Detect which cell encompasses the target text, then output its [x, y] center coordinate. 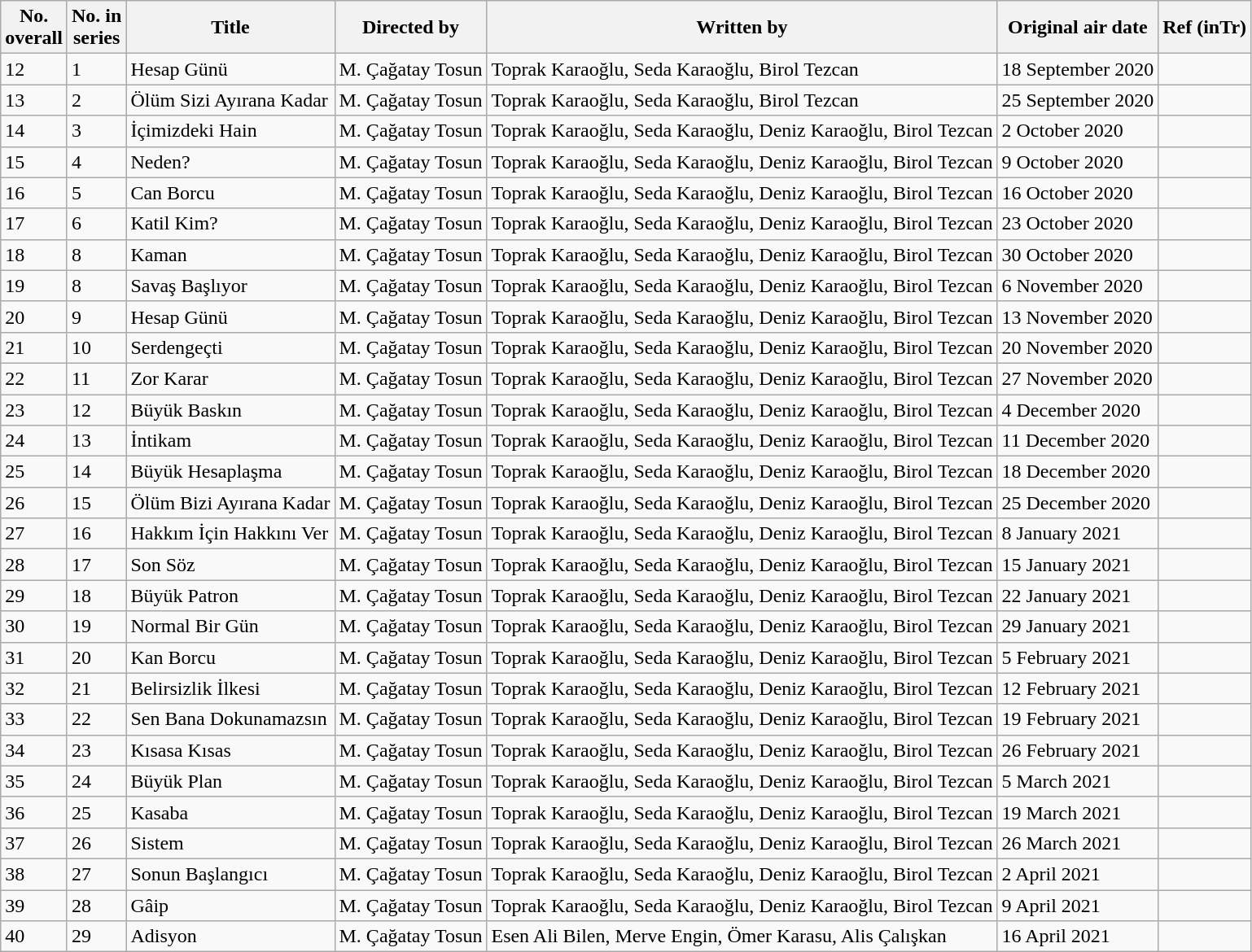
35 [34, 781]
12 February 2021 [1078, 688]
2 October 2020 [1078, 131]
Ölüm Bizi Ayırana Kadar [230, 503]
18 September 2020 [1078, 69]
Büyük Hesaplaşma [230, 472]
İçimizdeki Hain [230, 131]
11 [96, 378]
9 [96, 317]
6 November 2020 [1078, 286]
Katil Kim? [230, 224]
33 [34, 719]
İntikam [230, 441]
Adisyon [230, 937]
Büyük Baskın [230, 409]
Ölüm Sizi Ayırana Kadar [230, 100]
25 September 2020 [1078, 100]
5 March 2021 [1078, 781]
Can Borcu [230, 193]
4 [96, 162]
31 [34, 657]
15 January 2021 [1078, 565]
Written by [742, 28]
Belirsizlik İlkesi [230, 688]
Büyük Plan [230, 781]
Kan Borcu [230, 657]
No.overall [34, 28]
26 March 2021 [1078, 843]
Zor Karar [230, 378]
29 January 2021 [1078, 627]
9 April 2021 [1078, 906]
Savaş Başlıyor [230, 286]
8 January 2021 [1078, 534]
Title [230, 28]
2 [96, 100]
27 November 2020 [1078, 378]
38 [34, 874]
Sistem [230, 843]
40 [34, 937]
Gâip [230, 906]
34 [34, 750]
Neden? [230, 162]
5 February 2021 [1078, 657]
26 February 2021 [1078, 750]
30 October 2020 [1078, 255]
19 March 2021 [1078, 812]
10 [96, 347]
Büyük Patron [230, 596]
Hakkım İçin Hakkını Ver [230, 534]
11 December 2020 [1078, 441]
Esen Ali Bilen, Merve Engin, Ömer Karasu, Alis Çalışkan [742, 937]
1 [96, 69]
Sonun Başlangıcı [230, 874]
Serdengeçti [230, 347]
9 October 2020 [1078, 162]
37 [34, 843]
23 October 2020 [1078, 224]
Ref (inTr) [1205, 28]
30 [34, 627]
Kasaba [230, 812]
2 April 2021 [1078, 874]
Son Söz [230, 565]
Sen Bana Dokunamazsın [230, 719]
Normal Bir Gün [230, 627]
20 November 2020 [1078, 347]
25 December 2020 [1078, 503]
4 December 2020 [1078, 409]
22 January 2021 [1078, 596]
Kaman [230, 255]
5 [96, 193]
16 October 2020 [1078, 193]
19 February 2021 [1078, 719]
Original air date [1078, 28]
13 November 2020 [1078, 317]
16 April 2021 [1078, 937]
39 [34, 906]
3 [96, 131]
18 December 2020 [1078, 472]
32 [34, 688]
Directed by [410, 28]
36 [34, 812]
Kısasa Kısas [230, 750]
No. inseries [96, 28]
6 [96, 224]
